Identify which cell holds the provided text, then report its [X, Y] central coordinate. 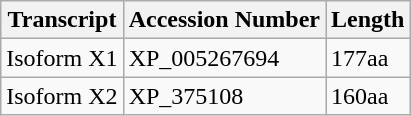
Transcript [62, 20]
Accession Number [224, 20]
177aa [368, 58]
XP_005267694 [224, 58]
Isoform X2 [62, 96]
Isoform X1 [62, 58]
Length [368, 20]
160aa [368, 96]
XP_375108 [224, 96]
